Scan for the cell matching the given text and deliver its [X, Y] coordinate at center. 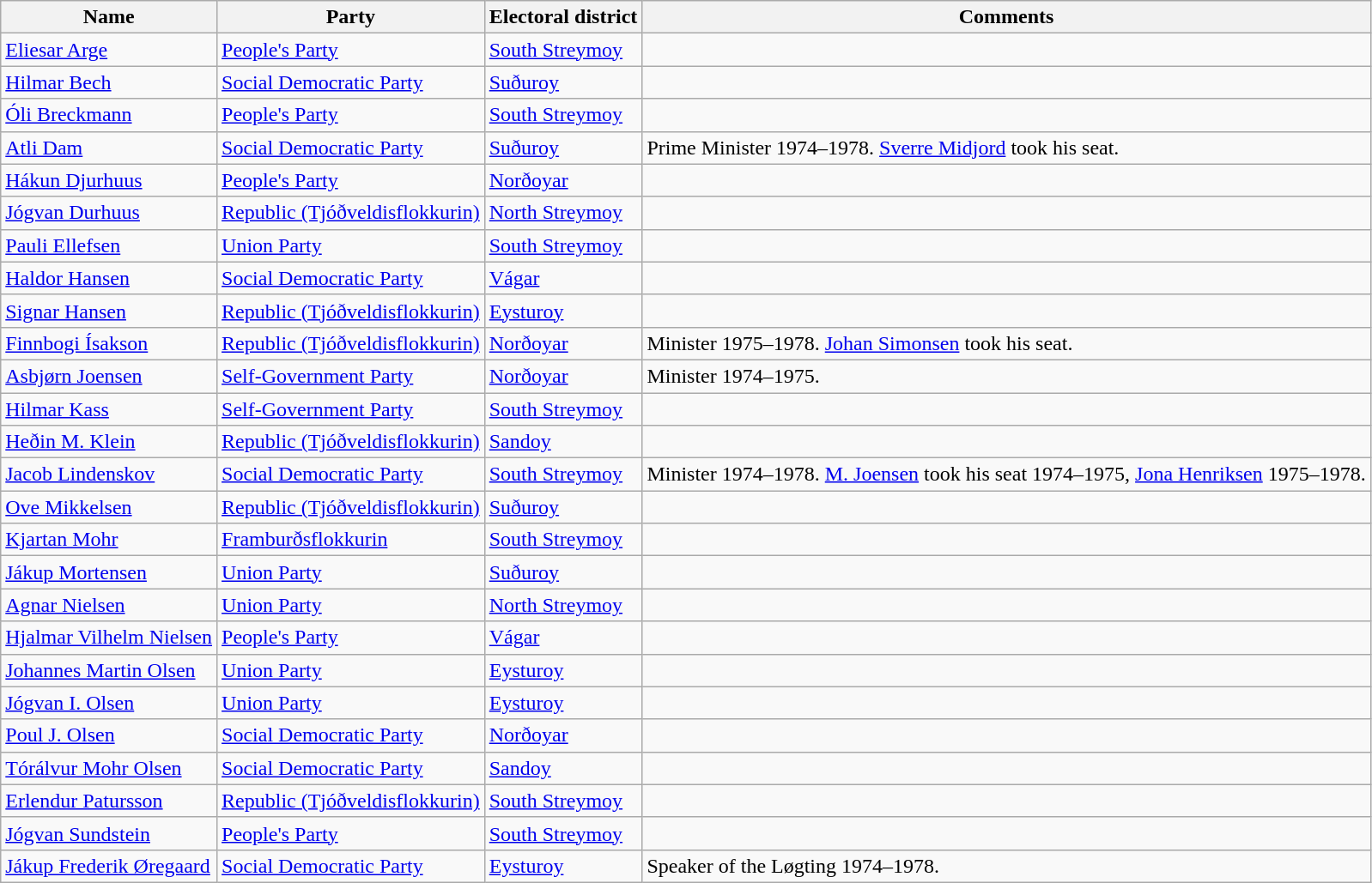
Erlendur Patursson [109, 801]
Jákup Frederik Øregaard [109, 866]
Signar Hansen [109, 311]
Poul J. Olsen [109, 735]
Framburðsflokkurin [351, 540]
Hilmar Kass [109, 409]
Minister 1974–1978. M. Joensen took his seat 1974–1975, Jona Henriksen 1975–1978. [1006, 475]
Kjartan Mohr [109, 540]
Hákun Djurhuus [109, 180]
Jacob Lindenskov [109, 475]
Minister 1974–1975. [1006, 376]
Jákup Mortensen [109, 572]
Speaker of the Løgting 1974–1978. [1006, 866]
Jógvan Sundstein [109, 833]
Jógvan I. Olsen [109, 703]
Eliesar Arge [109, 50]
Prime Minister 1974–1978. Sverre Midjord took his seat. [1006, 148]
Atli Dam [109, 148]
Finnbogi Ísakson [109, 343]
Asbjørn Joensen [109, 376]
Ove Mikkelsen [109, 507]
Óli Breckmann [109, 115]
Minister 1975–1978. Johan Simonsen took his seat. [1006, 343]
Agnar Nielsen [109, 605]
Tórálvur Mohr Olsen [109, 768]
Name [109, 17]
Comments [1006, 17]
Hjalmar Vilhelm Nielsen [109, 638]
Jógvan Durhuus [109, 213]
Pauli Ellefsen [109, 245]
Johannes Martin Olsen [109, 670]
Party [351, 17]
Electoral district [563, 17]
Haldor Hansen [109, 278]
Heðin M. Klein [109, 442]
Hilmar Bech [109, 82]
